Return the [x, y] coordinate for the center point of the cell that contains the specified text.  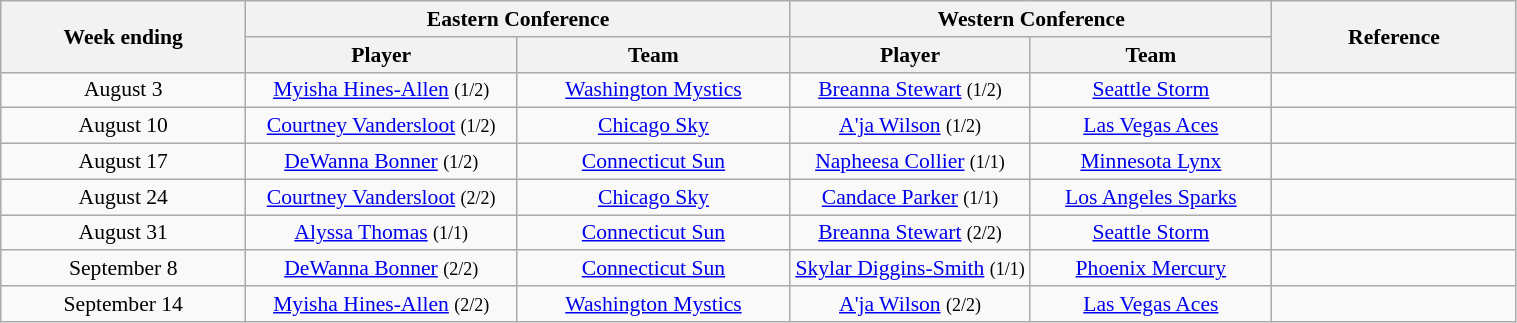
Los Angeles Sparks [1151, 197]
August 10 [124, 126]
A'ja Wilson (2/2) [910, 304]
Reference [1394, 36]
DeWanna Bonner (1/2) [382, 162]
Western Conference [1031, 19]
Napheesa Collier (1/1) [910, 162]
Myisha Hines-Allen (1/2) [382, 90]
A'ja Wilson (1/2) [910, 126]
Breanna Stewart (2/2) [910, 233]
Candace Parker (1/1) [910, 197]
Eastern Conference [518, 19]
Minnesota Lynx [1151, 162]
Breanna Stewart (1/2) [910, 90]
Alyssa Thomas (1/1) [382, 233]
August 17 [124, 162]
September 14 [124, 304]
DeWanna Bonner (2/2) [382, 269]
Skylar Diggins-Smith (1/1) [910, 269]
August 3 [124, 90]
September 8 [124, 269]
Week ending [124, 36]
August 24 [124, 197]
Courtney Vandersloot (1/2) [382, 126]
Courtney Vandersloot (2/2) [382, 197]
August 31 [124, 233]
Phoenix Mercury [1151, 269]
Myisha Hines-Allen (2/2) [382, 304]
